Scan for the cell matching the given text and deliver its (X, Y) coordinate at center. 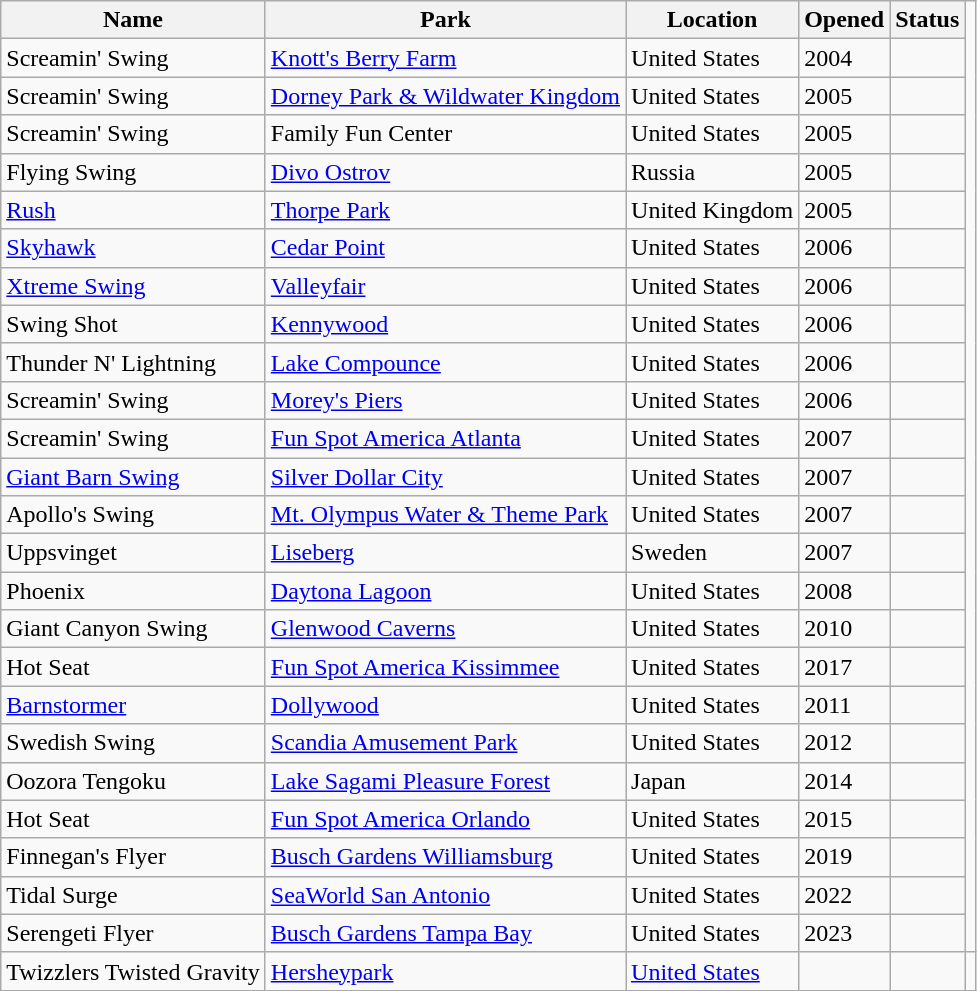
Tidal Surge (134, 895)
Park (445, 20)
Busch Gardens Tampa Bay (445, 933)
Kennywood (445, 324)
Divo Ostrov (445, 172)
Oozora Tengoku (134, 781)
Mt. Olympus Water & Theme Park (445, 515)
Daytona Lagoon (445, 591)
Status (928, 20)
2011 (844, 705)
2012 (844, 743)
Russia (712, 172)
2022 (844, 895)
Thunder N' Lightning (134, 362)
Twizzlers Twisted Gravity (134, 971)
2023 (844, 933)
Skyhawk (134, 248)
Knott's Berry Farm (445, 58)
Uppsvinget (134, 553)
Fun Spot America Kissimmee (445, 667)
Giant Barn Swing (134, 477)
2015 (844, 819)
Name (134, 20)
SeaWorld San Antonio (445, 895)
Thorpe Park (445, 210)
Silver Dollar City (445, 477)
Giant Canyon Swing (134, 629)
Japan (712, 781)
Busch Gardens Williamsburg (445, 857)
Finnegan's Flyer (134, 857)
Lake Sagami Pleasure Forest (445, 781)
United Kingdom (712, 210)
Sweden (712, 553)
Morey's Piers (445, 400)
Dorney Park & Wildwater Kingdom (445, 96)
Location (712, 20)
Liseberg (445, 553)
Serengeti Flyer (134, 933)
Fun Spot America Orlando (445, 819)
Lake Compounce (445, 362)
Hersheypark (445, 971)
Cedar Point (445, 248)
Fun Spot America Atlanta (445, 438)
2017 (844, 667)
2014 (844, 781)
Opened (844, 20)
Flying Swing (134, 172)
Swedish Swing (134, 743)
2004 (844, 58)
2019 (844, 857)
2008 (844, 591)
Rush (134, 210)
Glenwood Caverns (445, 629)
Phoenix (134, 591)
Xtreme Swing (134, 286)
Scandia Amusement Park (445, 743)
Valleyfair (445, 286)
Family Fun Center (445, 134)
Apollo's Swing (134, 515)
Barnstormer (134, 705)
Swing Shot (134, 324)
2010 (844, 629)
Dollywood (445, 705)
